Search for the cell housing the specified text and yield its (X, Y) center coordinate. 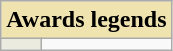
Awards legends (86, 20)
